From the cell containing the given text, extract its center point as (x, y) coordinate. 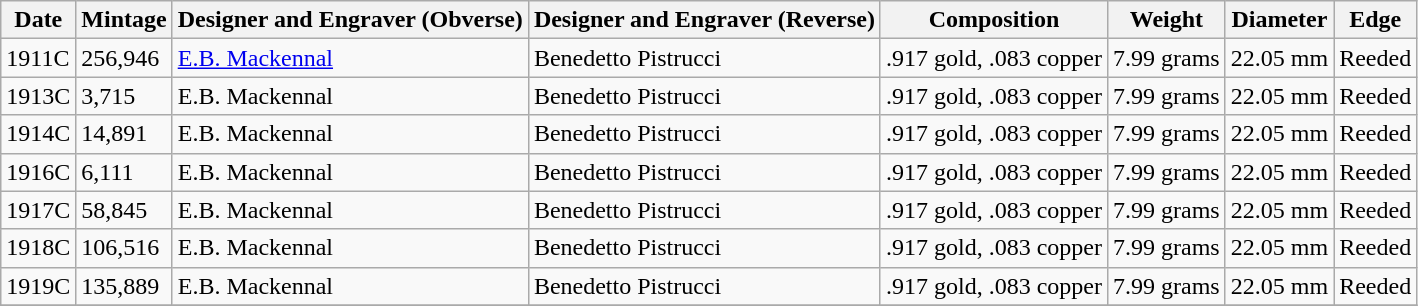
Date (38, 20)
1916C (38, 172)
256,946 (124, 58)
Designer and Engraver (Obverse) (350, 20)
135,889 (124, 286)
58,845 (124, 210)
Mintage (124, 20)
Composition (994, 20)
1913C (38, 96)
1919C (38, 286)
Weight (1167, 20)
6,111 (124, 172)
3,715 (124, 96)
Diameter (1279, 20)
1917C (38, 210)
1918C (38, 248)
Edge (1376, 20)
106,516 (124, 248)
Designer and Engraver (Reverse) (704, 20)
1911C (38, 58)
14,891 (124, 134)
1914C (38, 134)
